Scan for the cell matching the given text and deliver its (X, Y) coordinate at center. 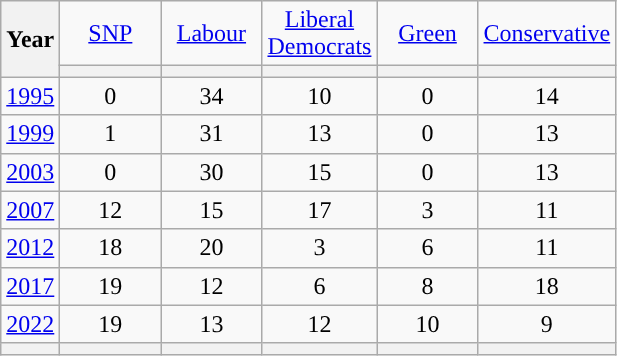
8 (428, 286)
17 (320, 210)
2017 (30, 286)
Labour (212, 34)
9 (547, 324)
30 (212, 172)
SNP (110, 34)
1995 (30, 96)
1999 (30, 134)
Year (30, 39)
2003 (30, 172)
2007 (30, 210)
31 (212, 134)
Conservative (547, 34)
Green (428, 34)
20 (212, 248)
14 (547, 96)
2012 (30, 248)
34 (212, 96)
1 (110, 134)
2022 (30, 324)
Liberal Democrats (320, 34)
